From the cell containing the given text, extract its center point as [x, y] coordinate. 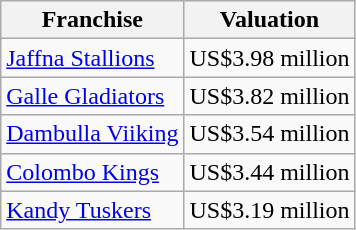
Valuation [270, 20]
Colombo Kings [92, 172]
US$3.82 million [270, 96]
US$3.98 million [270, 58]
Jaffna Stallions [92, 58]
US$3.54 million [270, 134]
Franchise [92, 20]
US$3.19 million [270, 210]
Kandy Tuskers [92, 210]
Galle Gladiators [92, 96]
US$3.44 million [270, 172]
Dambulla Viiking [92, 134]
